Return [x, y] of the center of cell containing provided text 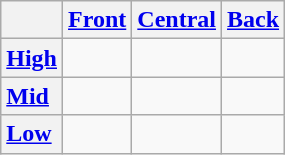
Mid [32, 96]
Back [254, 20]
Central [177, 20]
High [32, 58]
Low [32, 134]
Front [98, 20]
